Identify which cell holds the provided text, then report its [x, y] central coordinate. 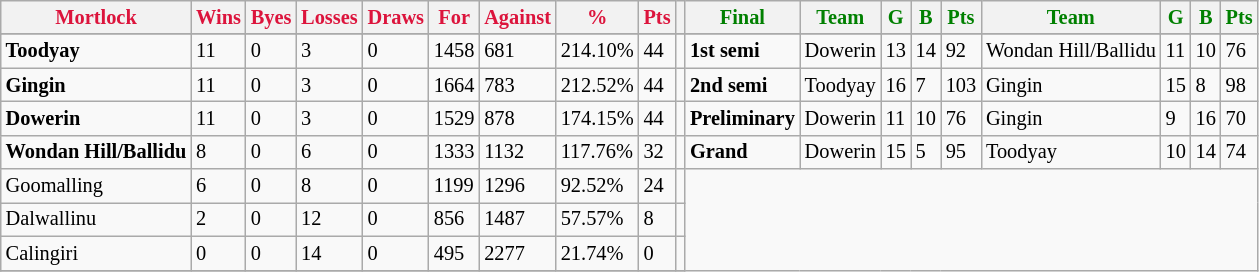
1529 [454, 118]
98 [1240, 85]
2nd semi [742, 85]
117.76% [598, 152]
1199 [454, 186]
878 [518, 118]
681 [518, 51]
13 [896, 51]
1333 [454, 152]
95 [961, 152]
5 [926, 152]
1664 [454, 85]
Mortlock [96, 17]
92 [961, 51]
Grand [742, 152]
32 [658, 152]
24 [658, 186]
2277 [518, 253]
Preliminary [742, 118]
9 [1176, 118]
Wins [218, 17]
Calingiri [96, 253]
7 [926, 85]
495 [454, 253]
1132 [518, 152]
212.52% [598, 85]
Dalwallinu [96, 219]
For [454, 17]
21.74% [598, 253]
1487 [518, 219]
1458 [454, 51]
Against [518, 17]
12 [329, 219]
Byes [271, 17]
Losses [329, 17]
783 [518, 85]
2 [218, 219]
70 [1240, 118]
74 [1240, 152]
214.10% [598, 51]
Final [742, 17]
1st semi [742, 51]
57.57% [598, 219]
103 [961, 85]
92.52% [598, 186]
% [598, 17]
856 [454, 219]
174.15% [598, 118]
Goomalling [96, 186]
Draws [396, 17]
1296 [518, 186]
